Locate the cell with the specified text and output its [x, y] center coordinate. 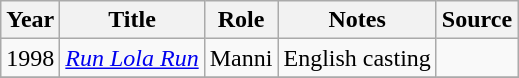
1998 [30, 58]
Title [132, 20]
Role [241, 20]
Run Lola Run [132, 58]
English casting [357, 58]
Source [476, 20]
Manni [241, 58]
Year [30, 20]
Notes [357, 20]
